Search for the cell housing the specified text and yield its (x, y) center coordinate. 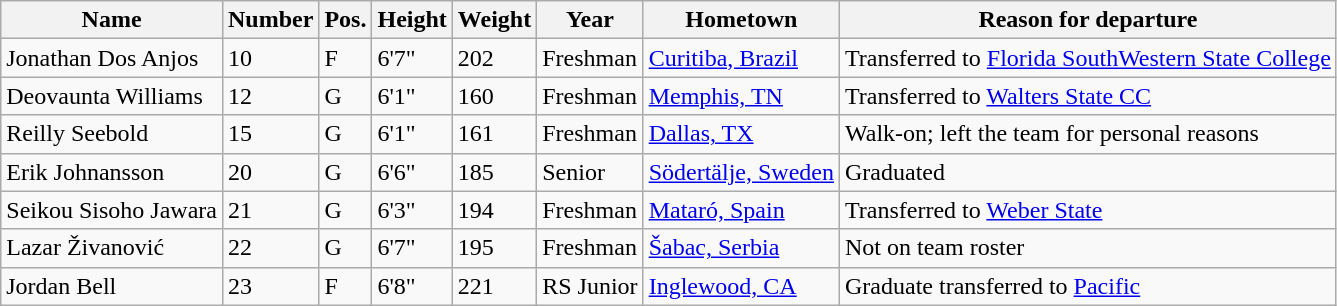
15 (270, 134)
Inglewood, CA (741, 286)
Walk-on; left the team for personal reasons (1088, 134)
Senior (590, 172)
Transferred to Walters State CC (1088, 96)
6'6" (412, 172)
Transferred to Florida SouthWestern State College (1088, 58)
Deovaunta Williams (112, 96)
Name (112, 20)
21 (270, 210)
Dallas, TX (741, 134)
Hometown (741, 20)
Jordan Bell (112, 286)
Seikou Sisoho Jawara (112, 210)
185 (494, 172)
10 (270, 58)
Pos. (346, 20)
Memphis, TN (741, 96)
161 (494, 134)
Šabac, Serbia (741, 248)
194 (494, 210)
221 (494, 286)
23 (270, 286)
Reilly Seebold (112, 134)
Erik Johnansson (112, 172)
6'3" (412, 210)
Transferred to Weber State (1088, 210)
6'8" (412, 286)
Södertälje, Sweden (741, 172)
Not on team roster (1088, 248)
Lazar Živanović (112, 248)
195 (494, 248)
RS Junior (590, 286)
Jonathan Dos Anjos (112, 58)
Reason for departure (1088, 20)
202 (494, 58)
Year (590, 20)
Weight (494, 20)
Graduated (1088, 172)
22 (270, 248)
Number (270, 20)
Graduate transferred to Pacific (1088, 286)
160 (494, 96)
Curitiba, Brazil (741, 58)
12 (270, 96)
20 (270, 172)
Mataró, Spain (741, 210)
Height (412, 20)
